Provide the [X, Y] coordinate of the cell's center where the given text is located.  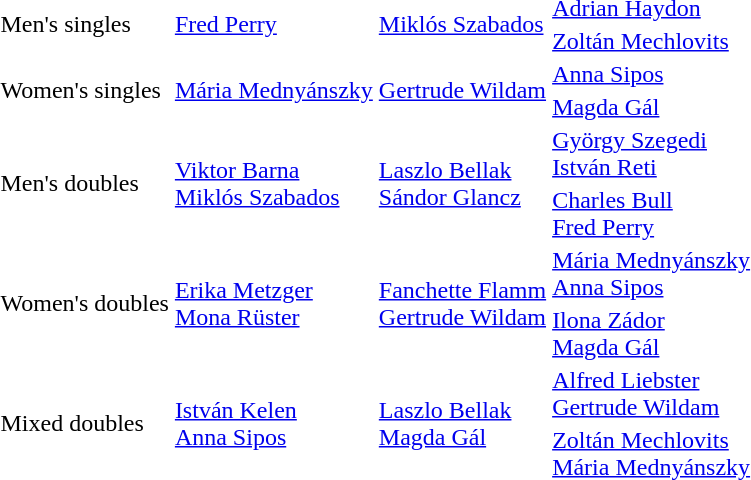
Laszlo Bellak Sándor Glancz [462, 184]
Gertrude Wildam [462, 90]
Mária Mednyánszky [274, 90]
Erika Metzger Mona Rüster [274, 304]
Viktor Barna Miklós Szabados [274, 184]
Fanchette Flamm Gertrude Wildam [462, 304]
